Locate the cell with the specified text and output its (X, Y) center coordinate. 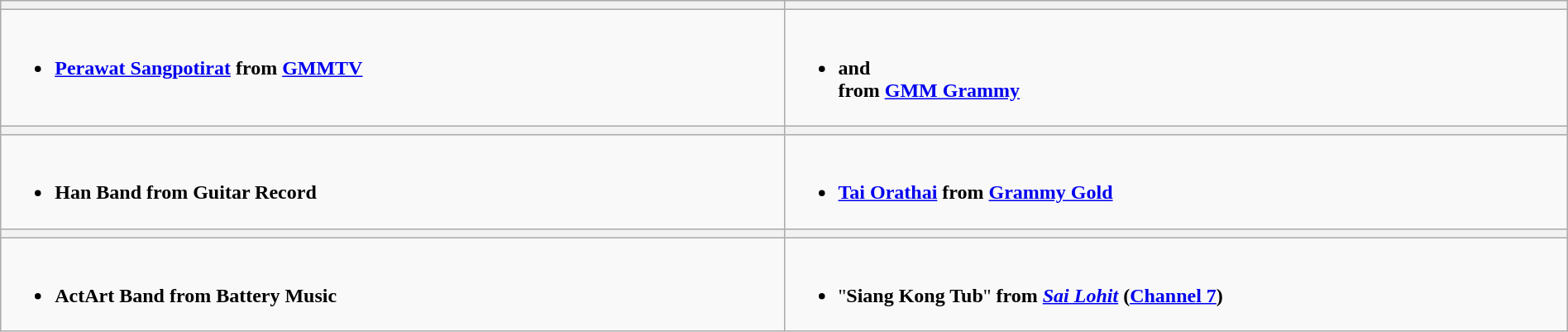
ActArt Band from Battery Music (392, 285)
Tai Orathai from Grammy Gold (1176, 182)
Perawat Sangpotirat from GMMTV (392, 68)
Han Band from Guitar Record (392, 182)
and from GMM Grammy (1176, 68)
"Siang Kong Tub" from Sai Lohit (Channel 7) (1176, 285)
